Determine the [x, y] coordinate at the center of the cell enclosing the given text.  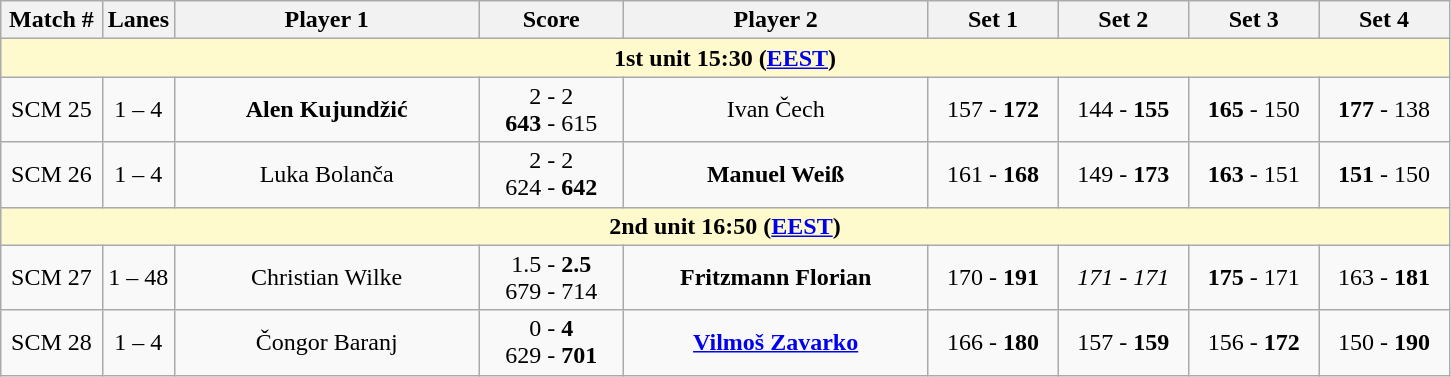
2 - 2 643 - 615 [552, 110]
Score [552, 20]
163 - 181 [1384, 278]
Fritzmann Florian [776, 278]
150 - 190 [1384, 342]
SCM 27 [52, 278]
Player 1 [327, 20]
157 - 172 [993, 110]
Manuel Weiß [776, 174]
175 - 171 [1253, 278]
Ivan Čech [776, 110]
Vilmoš Zavarko [776, 342]
171 - 171 [1123, 278]
Set 1 [993, 20]
2nd unit 16:50 (EEST) [725, 226]
161 - 168 [993, 174]
166 - 180 [993, 342]
170 - 191 [993, 278]
0 - 4 629 - 701 [552, 342]
Set 2 [1123, 20]
177 - 138 [1384, 110]
Alen Kujundžić [327, 110]
Christian Wilke [327, 278]
156 - 172 [1253, 342]
Player 2 [776, 20]
Match # [52, 20]
1.5 - 2.5 679 - 714 [552, 278]
163 - 151 [1253, 174]
144 - 155 [1123, 110]
Set 4 [1384, 20]
2 - 2 624 - 642 [552, 174]
Lanes [138, 20]
Set 3 [1253, 20]
Čongor Baranj [327, 342]
1st unit 15:30 (EEST) [725, 58]
157 - 159 [1123, 342]
SCM 26 [52, 174]
165 - 150 [1253, 110]
SCM 25 [52, 110]
151 - 150 [1384, 174]
1 – 48 [138, 278]
Luka Bolanča [327, 174]
149 - 173 [1123, 174]
SCM 28 [52, 342]
